Determine the [X, Y] coordinate at the center of the cell enclosing the given text.  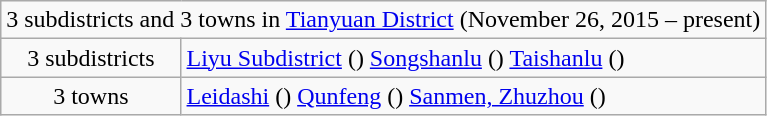
Liyu Subdistrict () Songshanlu () Taishanlu () [474, 58]
Leidashi () Qunfeng () Sanmen, Zhuzhou () [474, 96]
3 subdistricts and 3 towns in Tianyuan District (November 26, 2015 – present) [384, 20]
3 subdistricts [91, 58]
3 towns [91, 96]
